Find where the given text appears and provide that cell's center as (x, y) coordinate. 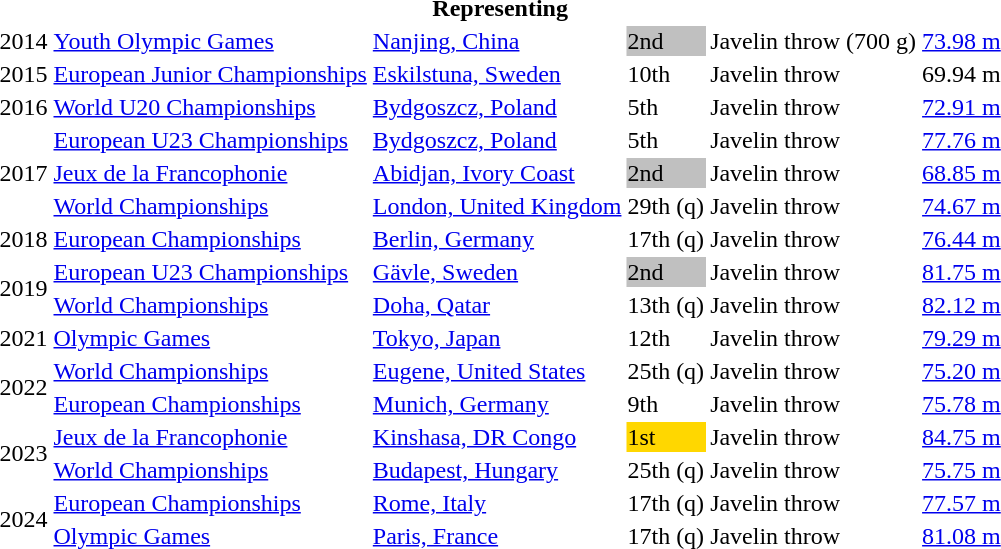
Javelin throw (700 g) (814, 41)
9th (666, 404)
Gävle, Sweden (497, 272)
Olympic Games (210, 338)
Youth Olympic Games (210, 41)
Berlin, Germany (497, 239)
Budapest, Hungary (497, 470)
29th (q) (666, 206)
Kinshasa, DR Congo (497, 437)
London, United Kingdom (497, 206)
Eskilstuna, Sweden (497, 74)
1st (666, 437)
Tokyo, Japan (497, 338)
World U20 Championships (210, 107)
13th (q) (666, 305)
10th (666, 74)
Munich, Germany (497, 404)
European Junior Championships (210, 74)
Nanjing, China (497, 41)
12th (666, 338)
Doha, Qatar (497, 305)
Eugene, United States (497, 371)
Abidjan, Ivory Coast (497, 173)
Rome, Italy (497, 503)
